From the cell containing the given text, extract its center point as (x, y) coordinate. 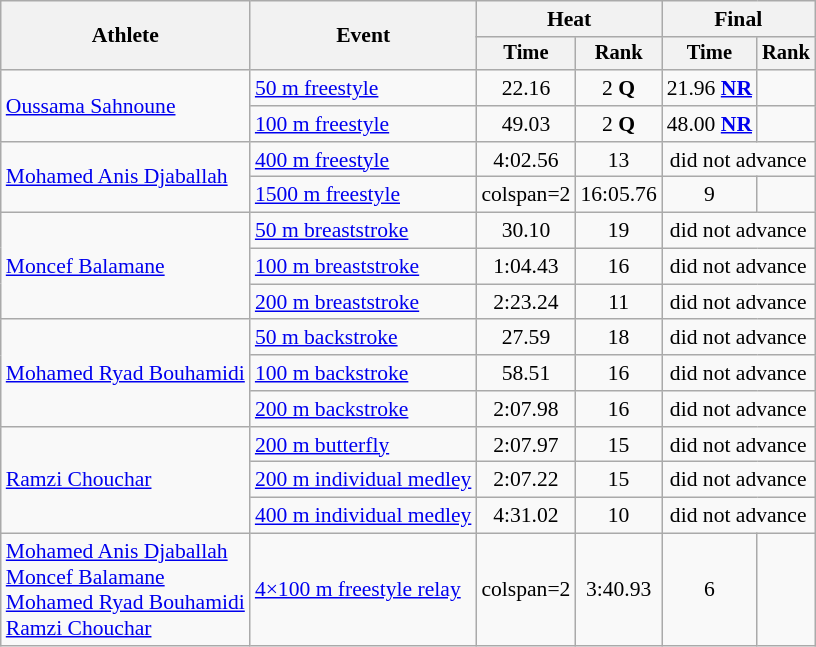
4:02.56 (526, 160)
58.51 (526, 373)
2:07.97 (526, 445)
Final (738, 19)
48.00 NR (710, 124)
16:05.76 (618, 195)
27.59 (526, 338)
4×100 m freestyle relay (364, 590)
49.03 (526, 124)
100 m breaststroke (364, 267)
10 (618, 516)
100 m freestyle (364, 124)
2:07.22 (526, 480)
21.96 NR (710, 88)
2:23.24 (526, 302)
Oussama Sahnoune (126, 106)
50 m backstroke (364, 338)
30.10 (526, 231)
1500 m freestyle (364, 195)
200 m butterfly (364, 445)
200 m breaststroke (364, 302)
1:04.43 (526, 267)
Ramzi Chouchar (126, 480)
19 (618, 231)
6 (710, 590)
Mohamed Anis DjaballahMoncef BalamaneMohamed Ryad BouhamidiRamzi Chouchar (126, 590)
9 (710, 195)
50 m breaststroke (364, 231)
18 (618, 338)
3:40.93 (618, 590)
200 m individual medley (364, 480)
Mohamed Anis Djaballah (126, 178)
Mohamed Ryad Bouhamidi (126, 374)
50 m freestyle (364, 88)
Event (364, 36)
22.16 (526, 88)
400 m freestyle (364, 160)
400 m individual medley (364, 516)
Moncef Balamane (126, 266)
Athlete (126, 36)
4:31.02 (526, 516)
200 m backstroke (364, 409)
11 (618, 302)
100 m backstroke (364, 373)
Heat (568, 19)
2:07.98 (526, 409)
13 (618, 160)
